Detect which cell encompasses the target text, then output its (X, Y) center coordinate. 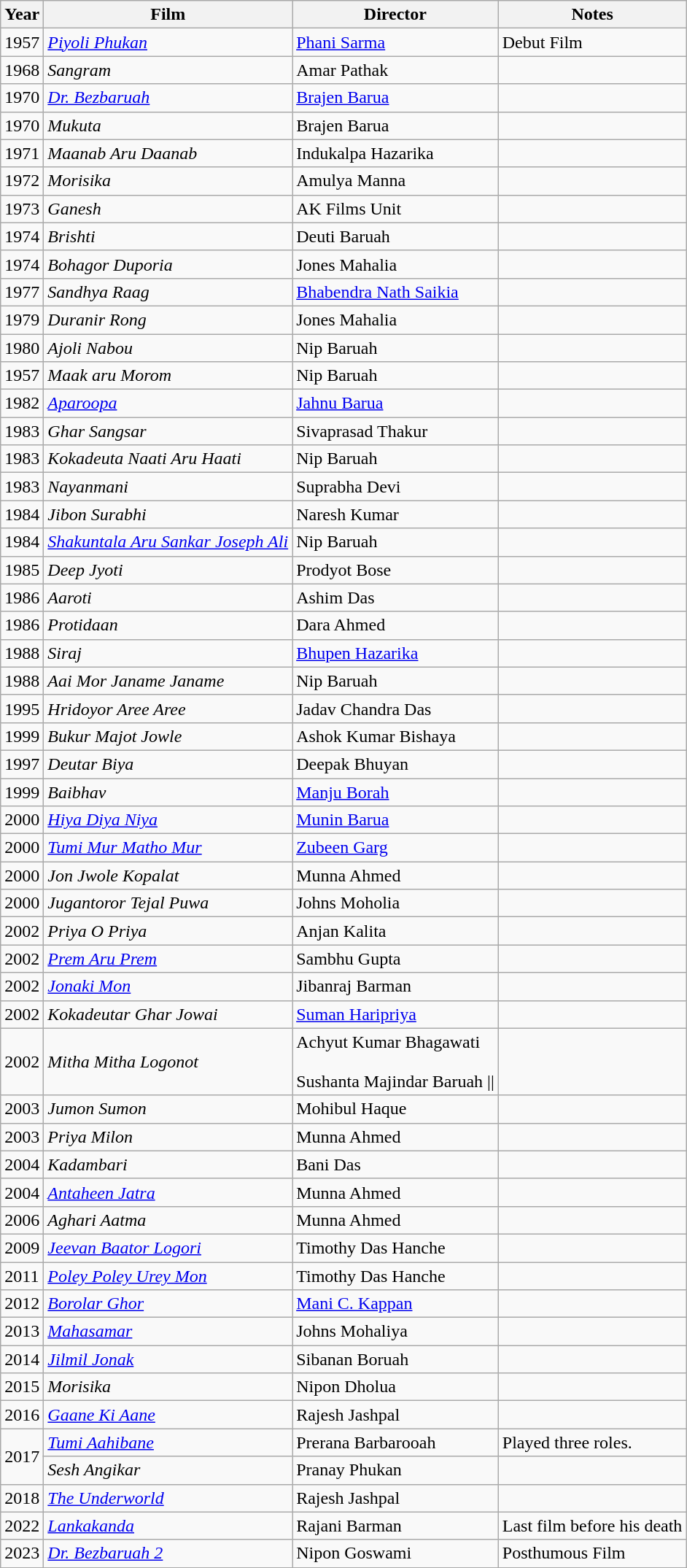
Mani C. Kappan (395, 1304)
Hridoyor Aree Aree (168, 708)
Tumi Mur Matho Mur (168, 848)
Poley Poley Urey Mon (168, 1276)
Rajani Barman (395, 1526)
Ganesh (168, 209)
Hiya Diya Niya (168, 820)
Jumon Sumon (168, 1109)
Mukuta (168, 125)
Antaheen Jatra (168, 1192)
Played three roles. (592, 1443)
2006 (22, 1220)
Prem Aru Prem (168, 959)
Kokadeuta Naati Aru Haati (168, 459)
The Underworld (168, 1498)
1982 (22, 403)
2011 (22, 1276)
Deepak Bhuyan (395, 764)
Priya Milon (168, 1137)
Anjan Kalita (395, 931)
1973 (22, 209)
Mohibul Haque (395, 1109)
Film (168, 15)
Protidaan (168, 625)
Ashim Das (395, 598)
1980 (22, 348)
Bani Das (395, 1165)
Piyoli Phukan (168, 42)
Sesh Angikar (168, 1470)
1995 (22, 708)
Baibhav (168, 792)
Lankakanda (168, 1526)
Bhabendra Nath Saikia (395, 292)
Jeevan Baator Logori (168, 1248)
Dr. Bezbaruah 2 (168, 1553)
Ghar Sangsar (168, 431)
Amulya Manna (395, 181)
Kokadeutar Ghar Jowai (168, 1014)
1979 (22, 320)
Dara Ahmed (395, 625)
2015 (22, 1387)
Deuti Baruah (395, 236)
2009 (22, 1248)
Deutar Biya (168, 764)
Bhupen Hazarika (395, 653)
Mitha Mitha Logonot (168, 1062)
Tumi Aahibane (168, 1443)
Jibanraj Barman (395, 986)
Sangram (168, 70)
Munin Barua (395, 820)
1971 (22, 153)
Priya O Priya (168, 931)
Jugantoror Tejal Puwa (168, 903)
2012 (22, 1304)
1972 (22, 181)
1997 (22, 764)
Jadav Chandra Das (395, 708)
Johns Mohaliya (395, 1332)
2022 (22, 1526)
Sambhu Gupta (395, 959)
Jibon Surabhi (168, 514)
Amar Pathak (395, 70)
Phani Sarma (395, 42)
Aai Mor Janame Janame (168, 681)
2014 (22, 1359)
Duranir Rong (168, 320)
Aparoopa (168, 403)
Siraj (168, 653)
Suprabha Devi (395, 487)
Manju Borah (395, 792)
Year (22, 15)
Shakuntala Aru Sankar Joseph Ali (168, 542)
Pranay Phukan (395, 1470)
2016 (22, 1415)
Nayanmani (168, 487)
Suman Haripriya (395, 1014)
AK Films Unit (395, 209)
Ajoli Nabou (168, 348)
Nipon Goswami (395, 1553)
Mahasamar (168, 1332)
2013 (22, 1332)
Borolar Ghor (168, 1304)
Jonaki Mon (168, 986)
Last film before his death (592, 1526)
1985 (22, 570)
Naresh Kumar (395, 514)
Sivaprasad Thakur (395, 431)
Indukalpa Hazarika (395, 153)
Sibanan Boruah (395, 1359)
Maak aru Morom (168, 376)
Deep Jyoti (168, 570)
2018 (22, 1498)
Kadambari (168, 1165)
Jilmil Jonak (168, 1359)
Jon Jwole Kopalat (168, 876)
Brishti (168, 236)
2017 (22, 1456)
Jahnu Barua (395, 403)
Aaroti (168, 598)
Maanab Aru Daanab (168, 153)
Aghari Aatma (168, 1220)
1968 (22, 70)
Johns Moholia (395, 903)
Bohagor Duporia (168, 264)
Posthumous Film (592, 1553)
Debut Film (592, 42)
Dr. Bezbaruah (168, 98)
Nipon Dholua (395, 1387)
Ashok Kumar Bishaya (395, 736)
Notes (592, 15)
2023 (22, 1553)
Bukur Majot Jowle (168, 736)
1977 (22, 292)
Gaane Ki Aane (168, 1415)
Zubeen Garg (395, 848)
Director (395, 15)
Prodyot Bose (395, 570)
Achyut Kumar BhagawatiSushanta Majindar Baruah || (395, 1062)
Sandhya Raag (168, 292)
Prerana Barbarooah (395, 1443)
